Output the [X, Y] coordinate of the center of the cell containing the given text.  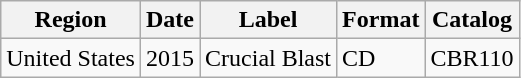
CD [381, 58]
Region [71, 20]
Format [381, 20]
Crucial Blast [268, 58]
CBR110 [472, 58]
Label [268, 20]
United States [71, 58]
2015 [170, 58]
Date [170, 20]
Catalog [472, 20]
